Extract the (X, Y) coordinate from the center of the cell holding the provided text.  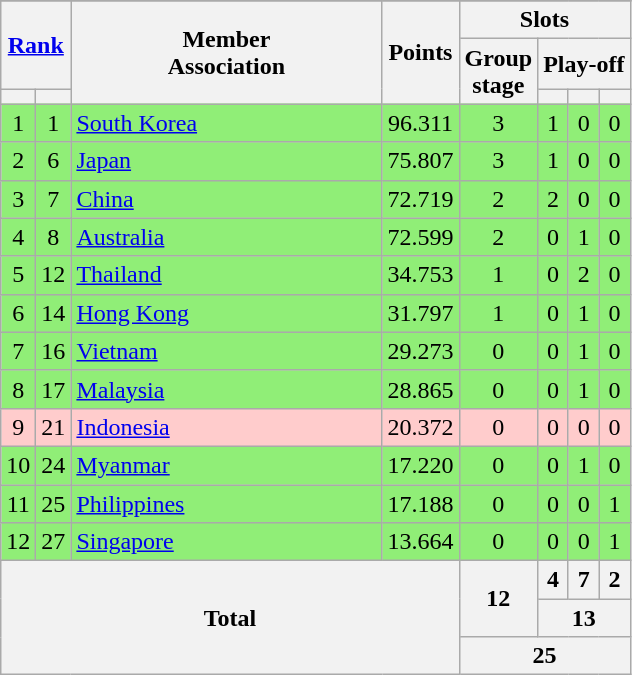
11 (18, 503)
10 (18, 465)
29.273 (420, 351)
75.807 (420, 161)
Philippines (226, 503)
Play-off (584, 64)
MemberAssociation (226, 52)
27 (54, 542)
17.188 (420, 503)
Slots (544, 20)
34.753 (420, 275)
Indonesia (226, 427)
17.220 (420, 465)
Vietnam (226, 351)
Points (420, 52)
Myanmar (226, 465)
24 (54, 465)
17 (54, 389)
Hong Kong (226, 313)
13 (584, 618)
21 (54, 427)
Thailand (226, 275)
Australia (226, 237)
14 (54, 313)
Groupstage (498, 72)
Total (230, 618)
South Korea (226, 123)
72.719 (420, 199)
Singapore (226, 542)
16 (54, 351)
28.865 (420, 389)
9 (18, 427)
13.664 (420, 542)
31.797 (420, 313)
China (226, 199)
Rank (36, 45)
Japan (226, 161)
5 (18, 275)
72.599 (420, 237)
20.372 (420, 427)
96.311 (420, 123)
Malaysia (226, 389)
